Return (x, y) of the center of cell containing provided text 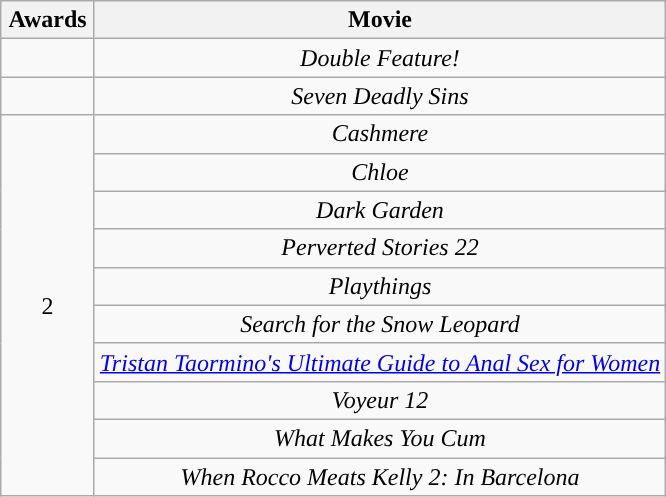
Seven Deadly Sins (380, 96)
When Rocco Meats Kelly 2: In Barcelona (380, 477)
Chloe (380, 172)
Voyeur 12 (380, 400)
Cashmere (380, 134)
Awards (48, 20)
Playthings (380, 286)
Tristan Taormino's Ultimate Guide to Anal Sex for Women (380, 362)
Search for the Snow Leopard (380, 324)
Movie (380, 20)
Perverted Stories 22 (380, 248)
2 (48, 306)
What Makes You Cum (380, 438)
Double Feature! (380, 58)
Dark Garden (380, 210)
